Locate the cell with the specified text and output its [X, Y] center coordinate. 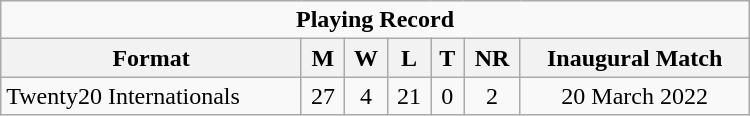
Twenty20 Internationals [152, 96]
2 [492, 96]
0 [448, 96]
4 [366, 96]
M [322, 58]
20 March 2022 [634, 96]
T [448, 58]
W [366, 58]
21 [410, 96]
L [410, 58]
Inaugural Match [634, 58]
27 [322, 96]
Format [152, 58]
Playing Record [375, 20]
NR [492, 58]
